Scan for the cell matching the given text and deliver its [x, y] coordinate at center. 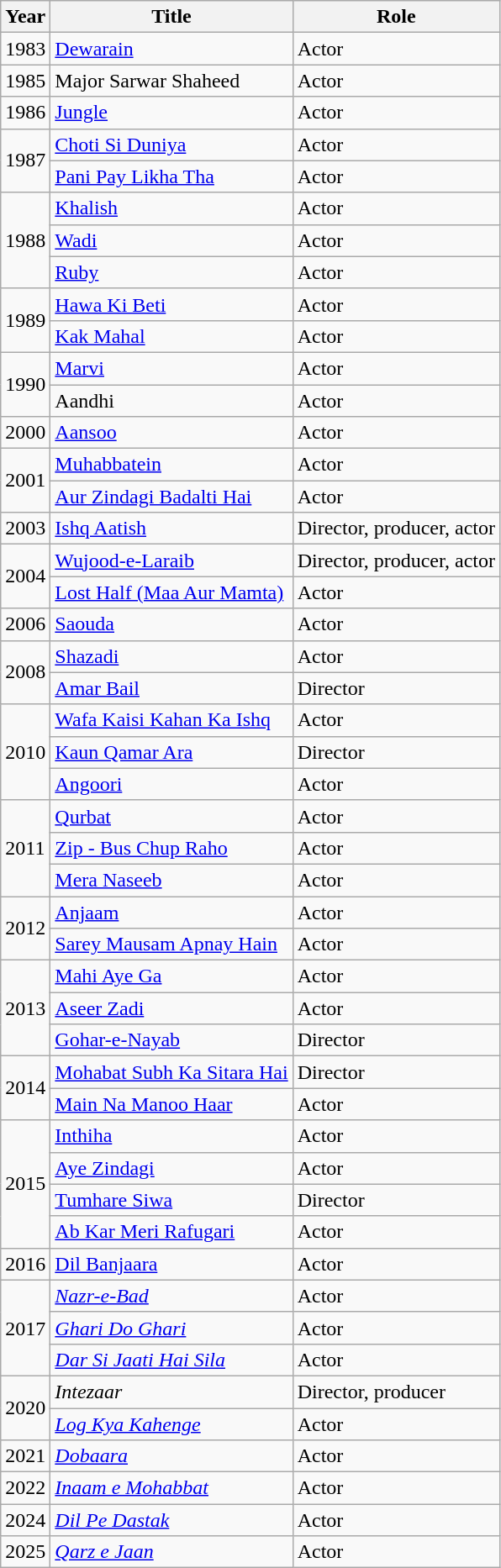
Aseer Zadi [171, 1008]
Nazr-e-Bad [171, 1296]
Tumhare Siwa [171, 1200]
Amar Bail [171, 688]
1989 [25, 320]
Dar Si Jaati Hai Sila [171, 1360]
Role [396, 17]
Mera Naseeb [171, 880]
Aur Zindagi Badalti Hai [171, 497]
2013 [25, 1008]
Intezaar [171, 1392]
Ruby [171, 272]
Dewarain [171, 49]
Shazadi [171, 656]
2000 [25, 433]
2024 [25, 1520]
Qurbat [171, 816]
Gohar-e-Nayab [171, 1040]
Wadi [171, 240]
2004 [25, 576]
Year [25, 17]
1985 [25, 81]
Khalish [171, 208]
Ab Kar Meri Rafugari [171, 1232]
Kaun Qamar Ara [171, 752]
2008 [25, 672]
2015 [25, 1184]
Zip - Bus Chup Raho [171, 848]
1983 [25, 49]
Director, producer [396, 1392]
Jungle [171, 113]
2012 [25, 928]
2022 [25, 1488]
Title [171, 17]
Log Kya Kahenge [171, 1424]
Inthiha [171, 1136]
Angoori [171, 784]
Dil Banjaara [171, 1264]
Mohabat Subh Ka Sitara Hai [171, 1072]
Sarey Mausam Apnay Hain [171, 944]
2016 [25, 1264]
Lost Half (Maa Aur Mamta) [171, 592]
2025 [25, 1552]
1988 [25, 240]
2011 [25, 848]
Dil Pe Dastak [171, 1520]
Inaam e Mohabbat [171, 1488]
Qarz e Jaan [171, 1552]
2003 [25, 529]
Aansoo [171, 433]
1990 [25, 384]
Wujood-e-Laraib [171, 560]
Main Na Manoo Haar [171, 1104]
1986 [25, 113]
2021 [25, 1456]
Ghari Do Ghari [171, 1328]
Choti Si Duniya [171, 145]
2010 [25, 752]
Aandhi [171, 401]
2001 [25, 481]
Mahi Aye Ga [171, 976]
Dobaara [171, 1456]
Major Sarwar Shaheed [171, 81]
Saouda [171, 624]
Pani Pay Likha Tha [171, 176]
2014 [25, 1088]
Marvi [171, 368]
2006 [25, 624]
2020 [25, 1408]
Kak Mahal [171, 336]
Aye Zindagi [171, 1168]
Anjaam [171, 912]
Hawa Ki Beti [171, 304]
Wafa Kaisi Kahan Ka Ishq [171, 720]
2017 [25, 1328]
Muhabbatein [171, 465]
1987 [25, 160]
Ishq Aatish [171, 529]
